Locate the cell with the specified text and output its [X, Y] center coordinate. 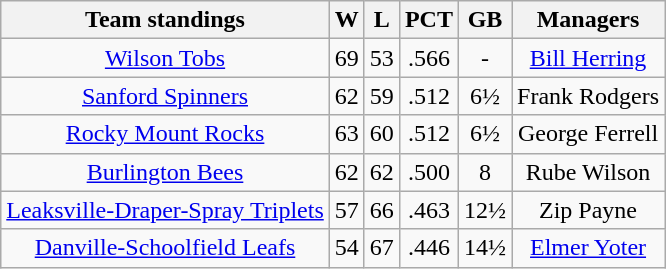
57 [346, 210]
63 [346, 134]
GB [484, 20]
Rocky Mount Rocks [166, 134]
Sanford Spinners [166, 96]
- [484, 58]
Managers [588, 20]
53 [382, 58]
Rube Wilson [588, 172]
12½ [484, 210]
14½ [484, 248]
Zip Payne [588, 210]
66 [382, 210]
Burlington Bees [166, 172]
.500 [428, 172]
George Ferrell [588, 134]
54 [346, 248]
Leaksville-Draper-Spray Triplets [166, 210]
59 [382, 96]
67 [382, 248]
.446 [428, 248]
Elmer Yoter [588, 248]
Team standings [166, 20]
Danville-Schoolfield Leafs [166, 248]
PCT [428, 20]
Wilson Tobs [166, 58]
W [346, 20]
Frank Rodgers [588, 96]
69 [346, 58]
60 [382, 134]
.566 [428, 58]
8 [484, 172]
Bill Herring [588, 58]
.463 [428, 210]
L [382, 20]
